Determine the [x, y] coordinate at the center of the cell enclosing the given text.  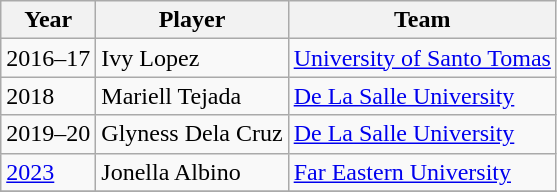
Far Eastern University [422, 172]
2019–20 [48, 134]
2018 [48, 96]
Player [192, 20]
Ivy Lopez [192, 58]
Year [48, 20]
Jonella Albino [192, 172]
University of Santo Tomas [422, 58]
Glyness Dela Cruz [192, 134]
Mariell Tejada [192, 96]
Team [422, 20]
2016–17 [48, 58]
2023 [48, 172]
